From the cell containing the given text, extract its center point as (x, y) coordinate. 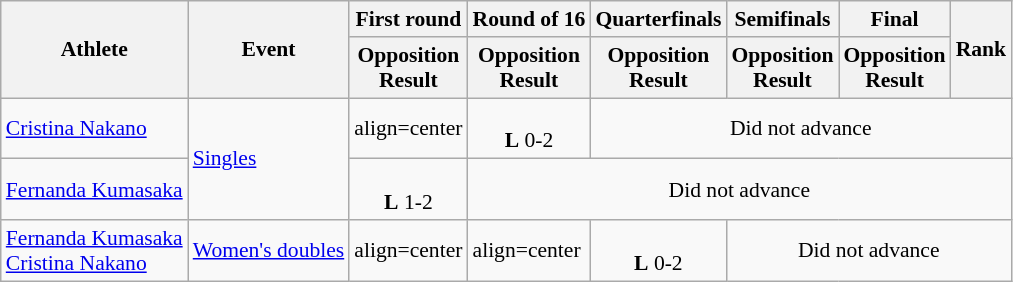
Round of 16 (528, 19)
Final (894, 19)
Fernanda Kumasaka (94, 190)
Cristina Nakano (94, 128)
Fernanda KumasakaCristina Nakano (94, 250)
Event (269, 50)
Athlete (94, 50)
Semifinals (782, 19)
Quarterfinals (658, 19)
Singles (269, 159)
First round (408, 19)
Women's doubles (269, 250)
L 1-2 (408, 190)
Rank (982, 50)
